Scan for the cell matching the given text and deliver its (x, y) coordinate at center. 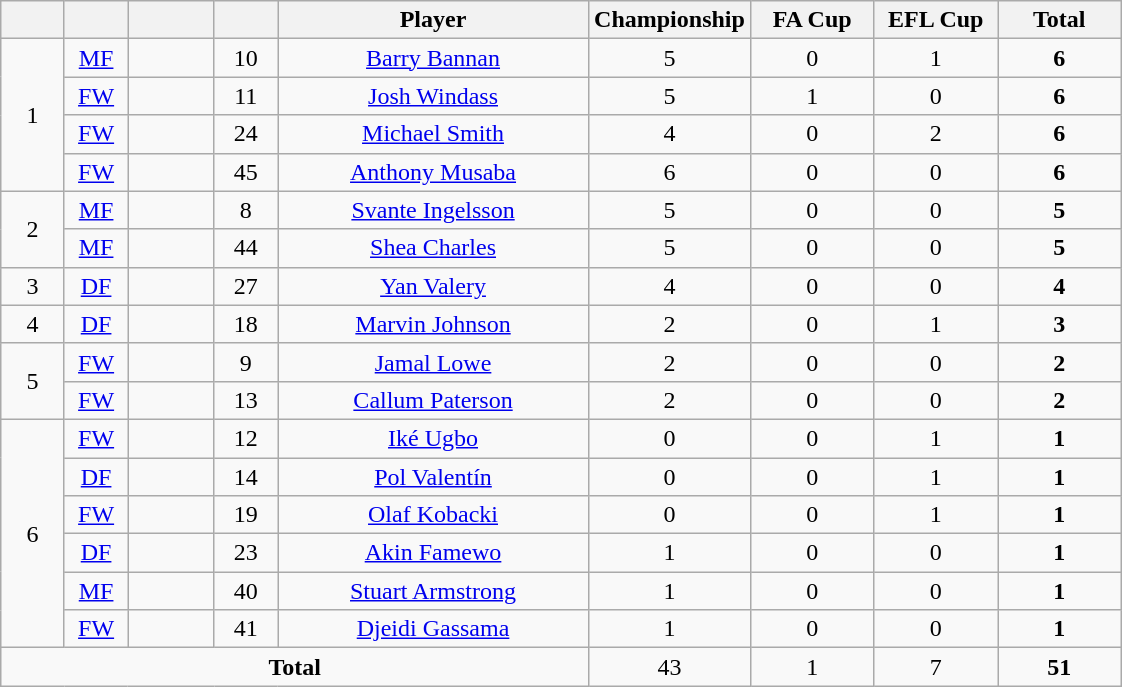
Shea Charles (434, 248)
FA Cup (812, 20)
Anthony Musaba (434, 172)
14 (246, 477)
51 (1060, 667)
Jamal Lowe (434, 362)
11 (246, 96)
24 (246, 134)
10 (246, 58)
12 (246, 438)
9 (246, 362)
Pol Valentín (434, 477)
43 (670, 667)
7 (936, 667)
Marvin Johnson (434, 324)
45 (246, 172)
Callum Paterson (434, 400)
8 (246, 210)
Iké Ugbo (434, 438)
Olaf Kobacki (434, 515)
Barry Bannan (434, 58)
Josh Windass (434, 96)
18 (246, 324)
27 (246, 286)
EFL Cup (936, 20)
19 (246, 515)
Championship (670, 20)
Yan Valery (434, 286)
13 (246, 400)
Stuart Armstrong (434, 591)
Svante Ingelsson (434, 210)
Akin Famewo (434, 553)
Player (434, 20)
23 (246, 553)
44 (246, 248)
41 (246, 629)
Djeidi Gassama (434, 629)
Michael Smith (434, 134)
40 (246, 591)
